Return [x, y] of the center of cell containing provided text 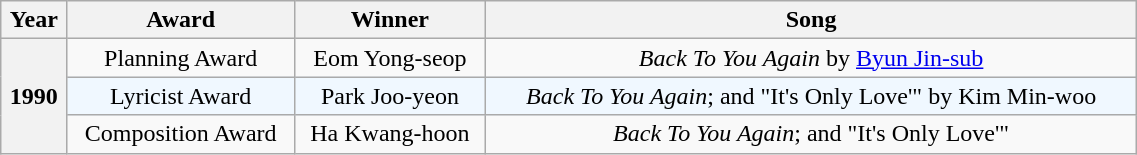
Lyricist Award [180, 96]
1990 [34, 96]
Park Joo-yeon [390, 96]
Eom Yong-seop [390, 58]
Ha Kwang-hoon [390, 134]
Back To You Again; and "It's Only Love'" by Kim Min-woo [810, 96]
Back To You Again by Byun Jin-sub [810, 58]
Award [180, 20]
Winner [390, 20]
Back To You Again; and "It's Only Love'" [810, 134]
Planning Award [180, 58]
Song [810, 20]
Year [34, 20]
Composition Award [180, 134]
